Determine the [x, y] coordinate at the center of the cell enclosing the given text.  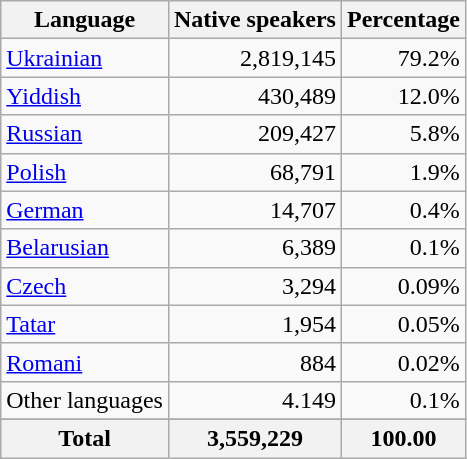
Tatar [85, 324]
Russian [85, 134]
68,791 [254, 172]
3,559,229 [254, 438]
0.02% [403, 362]
Other languages [85, 400]
Czech [85, 286]
1.9% [403, 172]
Belarusian [85, 248]
3,294 [254, 286]
Native speakers [254, 20]
79.2% [403, 58]
Romani [85, 362]
884 [254, 362]
0.09% [403, 286]
0.05% [403, 324]
1,954 [254, 324]
Language [85, 20]
14,707 [254, 210]
Ukrainian [85, 58]
209,427 [254, 134]
12.0% [403, 96]
0.4% [403, 210]
430,489 [254, 96]
Total [85, 438]
5.8% [403, 134]
German [85, 210]
Yiddish [85, 96]
4.149 [254, 400]
100.00 [403, 438]
Percentage [403, 20]
Polish [85, 172]
6,389 [254, 248]
2,819,145 [254, 58]
